For the text-containing cell, return its midpoint in [X, Y] coordinate format. 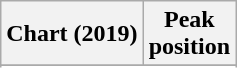
Peakposition [189, 34]
Chart (2019) [72, 34]
